Search for the cell housing the specified text and yield its (x, y) center coordinate. 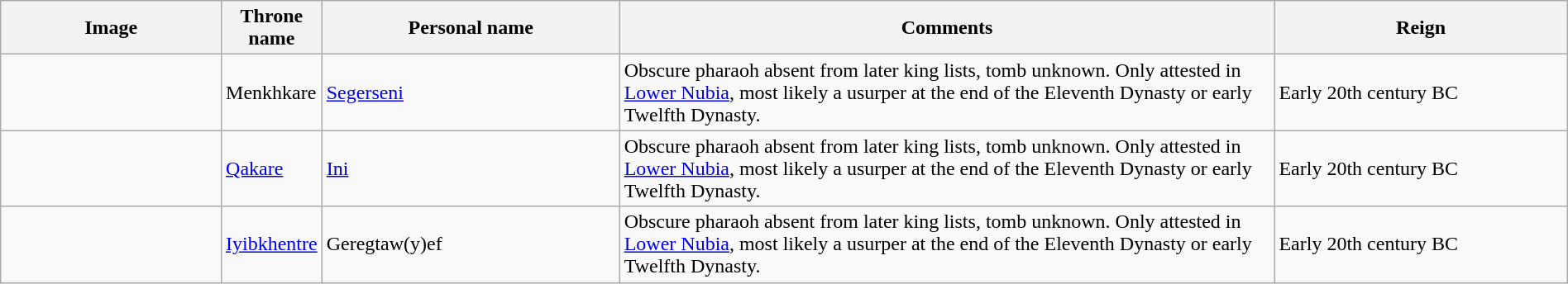
Geregtaw(y)ef (471, 244)
Segerseni (471, 92)
Reign (1421, 28)
Comments (947, 28)
Image (111, 28)
Menkhkare (272, 92)
Throne name (272, 28)
Iyibkhentre (272, 244)
Ini (471, 168)
Qakare (272, 168)
Personal name (471, 28)
